Capture the cell that displays the provided text and extract its (X, Y) central coordinate. 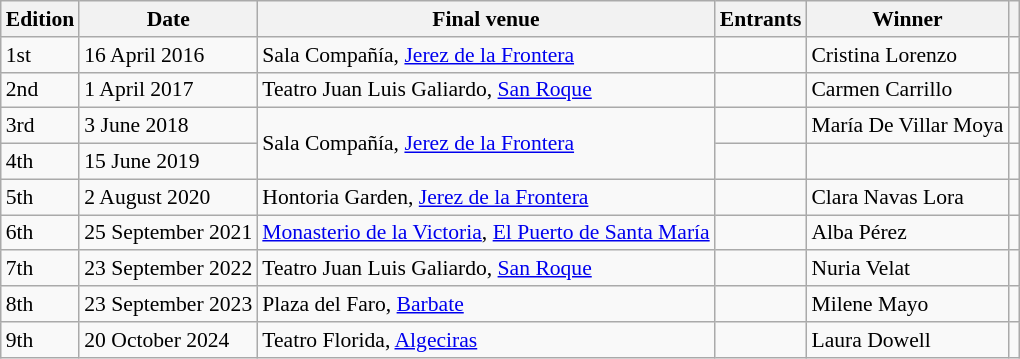
Edition (40, 19)
3rd (40, 126)
Clara Navas Lora (907, 197)
Teatro Florida, Algeciras (486, 340)
María De Villar Moya (907, 126)
3 June 2018 (168, 126)
23 September 2022 (168, 269)
Cristina Lorenzo (907, 55)
9th (40, 340)
Alba Pérez (907, 233)
Hontoria Garden, Jerez de la Frontera (486, 197)
Monasterio de la Victoria, El Puerto de Santa María (486, 233)
Laura Dowell (907, 340)
6th (40, 233)
25 September 2021 (168, 233)
2 August 2020 (168, 197)
1 April 2017 (168, 90)
16 April 2016 (168, 55)
4th (40, 162)
Winner (907, 19)
Milene Mayo (907, 304)
Carmen Carrillo (907, 90)
8th (40, 304)
1st (40, 55)
Entrants (761, 19)
15 June 2019 (168, 162)
Date (168, 19)
23 September 2023 (168, 304)
Plaza del Faro, Barbate (486, 304)
Final venue (486, 19)
2nd (40, 90)
20 October 2024 (168, 340)
Nuria Velat (907, 269)
5th (40, 197)
7th (40, 269)
